Locate the cell with the specified text and output its (x, y) center coordinate. 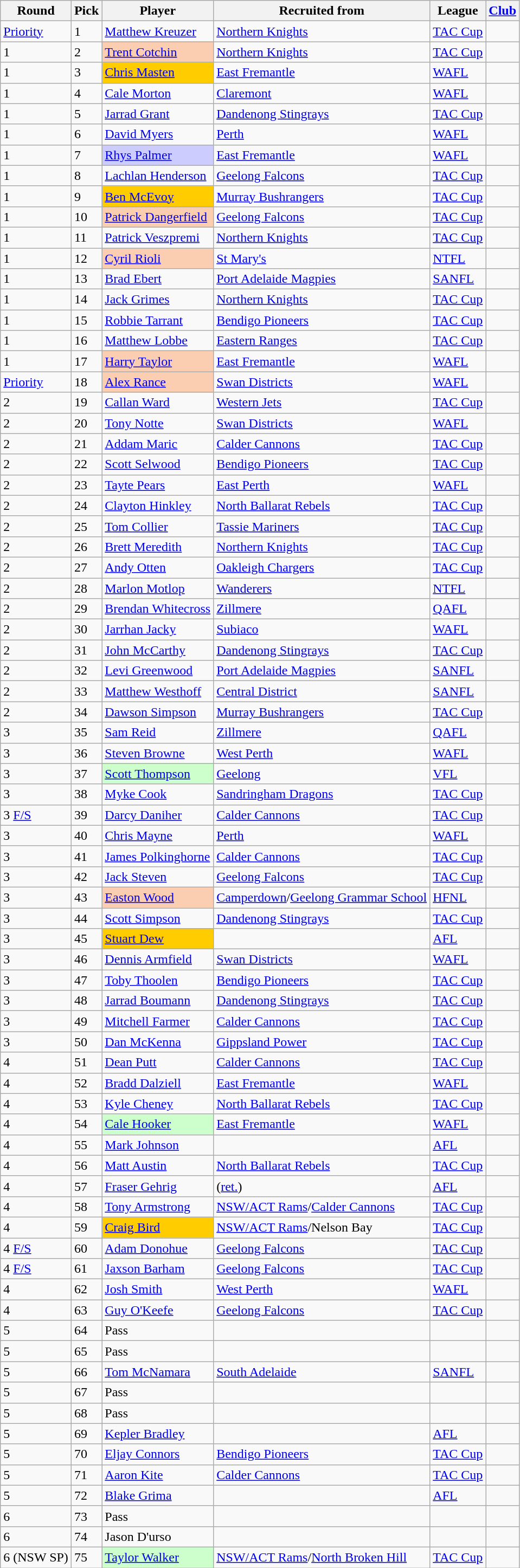
Matthew Lobbe (158, 341)
46 (86, 960)
Jarrad Boumann (158, 1001)
Cale Morton (158, 93)
30 (86, 630)
South Adelaide (322, 1372)
St Mary's (322, 258)
57 (86, 1186)
Recruited from (322, 11)
Eastern Ranges (322, 341)
Alex Rance (158, 382)
73 (86, 1516)
35 (86, 733)
Central District (322, 691)
Jack Steven (158, 877)
(ret.) (322, 1186)
Mitchell Farmer (158, 1021)
Sandringham Dragons (322, 794)
Scott Simpson (158, 918)
Club (503, 11)
Tassie Mariners (322, 526)
34 (86, 712)
James Polkinghorne (158, 856)
72 (86, 1495)
Pick (86, 11)
19 (86, 403)
Brendan Whitecross (158, 609)
20 (86, 423)
Tony Armstrong (158, 1207)
Round (36, 11)
Dennis Armfield (158, 960)
68 (86, 1413)
Ben McEvoy (158, 196)
Chris Masten (158, 73)
Matt Austin (158, 1165)
Wanderers (322, 588)
Stuart Dew (158, 939)
Adam Donohue (158, 1248)
Tom McNamara (158, 1372)
Oakleigh Chargers (322, 567)
Andy Otten (158, 567)
Camperdown/Geelong Grammar School (322, 897)
21 (86, 444)
50 (86, 1042)
9 (86, 196)
32 (86, 671)
Brett Meredith (158, 547)
Tony Notte (158, 423)
Lachlan Henderson (158, 176)
Cale Hooker (158, 1124)
66 (86, 1372)
Toby Thoolen (158, 980)
Dan McKenna (158, 1042)
62 (86, 1290)
56 (86, 1165)
Dean Putt (158, 1062)
52 (86, 1083)
Matthew Kreuzer (158, 31)
11 (86, 237)
67 (86, 1392)
Patrick Dangerfield (158, 217)
Claremont (322, 93)
29 (86, 609)
Patrick Veszpremi (158, 237)
36 (86, 753)
38 (86, 794)
39 (86, 815)
43 (86, 897)
44 (86, 918)
55 (86, 1145)
48 (86, 1001)
75 (86, 1557)
Matthew Westhoff (158, 691)
Marlon Motlop (158, 588)
Brad Ebert (158, 279)
Rhys Palmer (158, 155)
Callan Ward (158, 403)
Scott Selwood (158, 464)
Jarrhan Jacky (158, 630)
Kyle Cheney (158, 1104)
69 (86, 1434)
10 (86, 217)
25 (86, 526)
Cyril Rioli (158, 258)
60 (86, 1248)
Gippsland Power (322, 1042)
Blake Grima (158, 1495)
49 (86, 1021)
16 (86, 341)
42 (86, 877)
53 (86, 1104)
NSW/ACT Rams/North Broken Hill (322, 1557)
League (458, 11)
17 (86, 361)
41 (86, 856)
58 (86, 1207)
Sam Reid (158, 733)
18 (86, 382)
26 (86, 547)
Easton Wood (158, 897)
VFL (458, 774)
51 (86, 1062)
13 (86, 279)
Josh Smith (158, 1290)
Jarrad Grant (158, 114)
Craig Bird (158, 1227)
47 (86, 980)
40 (86, 835)
Bradd Dalziell (158, 1083)
Guy O'Keefe (158, 1310)
Tayte Pears (158, 485)
Myke Cook (158, 794)
Chris Mayne (158, 835)
3 F/S (36, 815)
Steven Browne (158, 753)
65 (86, 1351)
23 (86, 485)
15 (86, 320)
Geelong (322, 774)
45 (86, 939)
Player (158, 11)
Eljay Connors (158, 1454)
Darcy Daniher (158, 815)
70 (86, 1454)
Jason D'urso (158, 1537)
David Myers (158, 134)
27 (86, 567)
12 (86, 258)
63 (86, 1310)
Western Jets (322, 403)
Tom Collier (158, 526)
Kepler Bradley (158, 1434)
Mark Johnson (158, 1145)
Subiaco (322, 630)
71 (86, 1475)
Jaxson Barham (158, 1269)
31 (86, 650)
64 (86, 1331)
HFNL (458, 897)
Robbie Tarrant (158, 320)
Harry Taylor (158, 361)
61 (86, 1269)
John McCarthy (158, 650)
14 (86, 300)
33 (86, 691)
Addam Maric (158, 444)
7 (86, 155)
Dawson Simpson (158, 712)
24 (86, 506)
Levi Greenwood (158, 671)
NSW/ACT Rams/Nelson Bay (322, 1227)
54 (86, 1124)
28 (86, 588)
Scott Thompson (158, 774)
Trent Cotchin (158, 52)
59 (86, 1227)
Aaron Kite (158, 1475)
22 (86, 464)
Clayton Hinkley (158, 506)
74 (86, 1537)
Jack Grimes (158, 300)
Taylor Walker (158, 1557)
East Perth (322, 485)
Fraser Gehrig (158, 1186)
NSW/ACT Rams/Calder Cannons (322, 1207)
6 (NSW SP) (36, 1557)
8 (86, 176)
37 (86, 774)
